From the cell containing the given text, extract its center point as [x, y] coordinate. 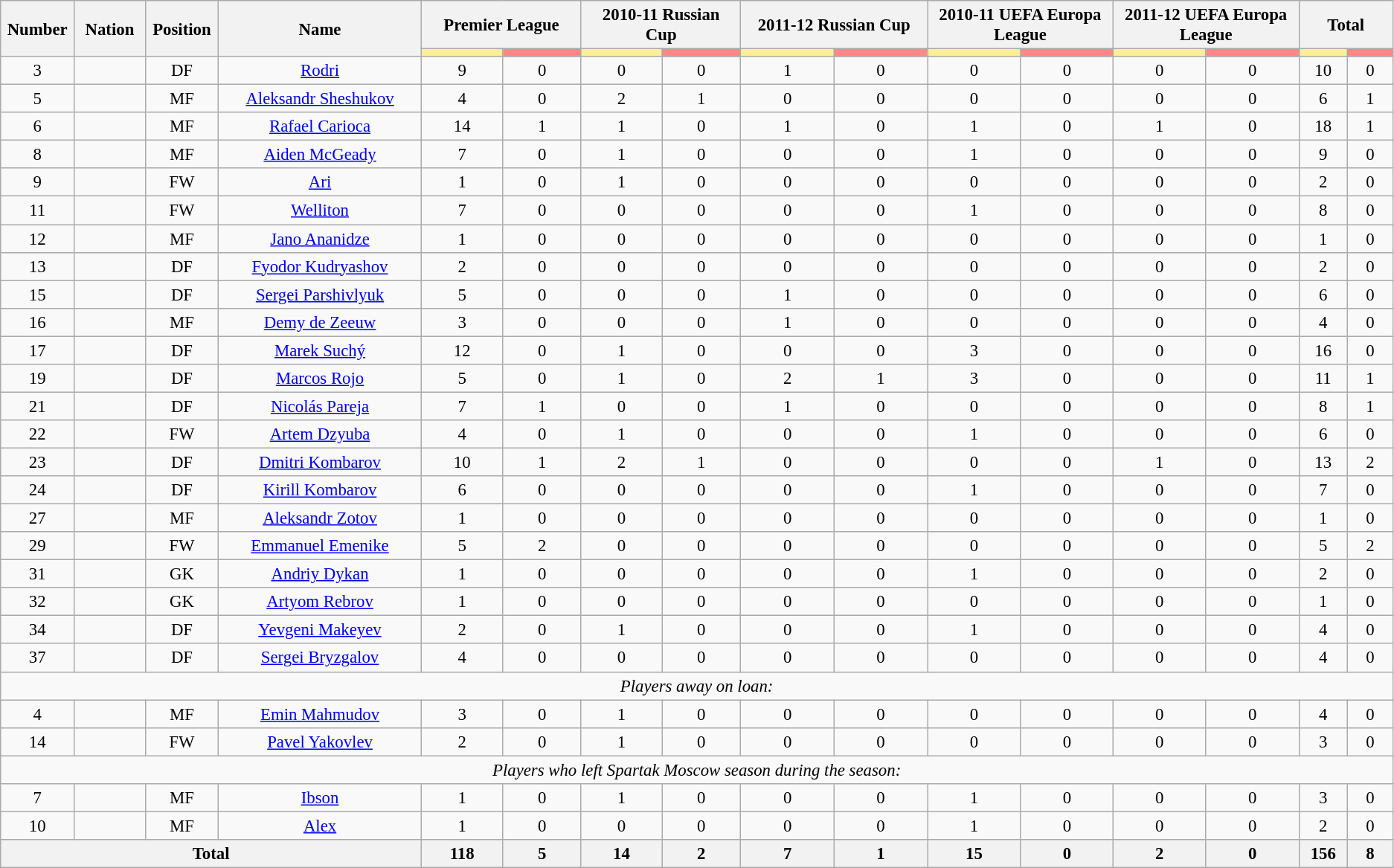
Andriy Dykan [320, 574]
Players away on loan: [697, 686]
Artem Dzyuba [320, 434]
21 [37, 406]
Yevgeni Makeyev [320, 630]
Demy de Zeeuw [320, 322]
Marcos Rojo [320, 379]
Aiden McGeady [320, 155]
Emin Mahmudov [320, 714]
Dmitri Kombarov [320, 462]
Nation [110, 28]
Ari [320, 182]
Aleksandr Sheshukov [320, 99]
Sergei Bryzgalov [320, 658]
Players who left Spartak Moscow season during the season: [697, 770]
23 [37, 462]
Alex [320, 826]
2010-11 UEFA Europa League [1021, 25]
19 [37, 379]
Welliton [320, 210]
Artyom Rebrov [320, 602]
Sergei Parshivlyuk [320, 295]
22 [37, 434]
Aleksandr Zotov [320, 518]
27 [37, 518]
17 [37, 350]
Nicolás Pareja [320, 406]
Ibson [320, 798]
34 [37, 630]
2011-12 UEFA Europa League [1206, 25]
32 [37, 602]
Premier League [501, 25]
Jano Ananidze [320, 239]
2011-12 Russian Cup [835, 25]
24 [37, 490]
29 [37, 546]
31 [37, 574]
Rafael Carioca [320, 126]
Pavel Yakovlev [320, 742]
118 [463, 854]
Marek Suchý [320, 350]
Fyodor Kudryashov [320, 266]
Number [37, 28]
Position [182, 28]
Name [320, 28]
2010-11 Russian Cup [661, 25]
18 [1323, 126]
156 [1323, 854]
Kirill Kombarov [320, 490]
Rodri [320, 71]
Emmanuel Emenike [320, 546]
37 [37, 658]
